From the cell containing the given text, extract its center point as [x, y] coordinate. 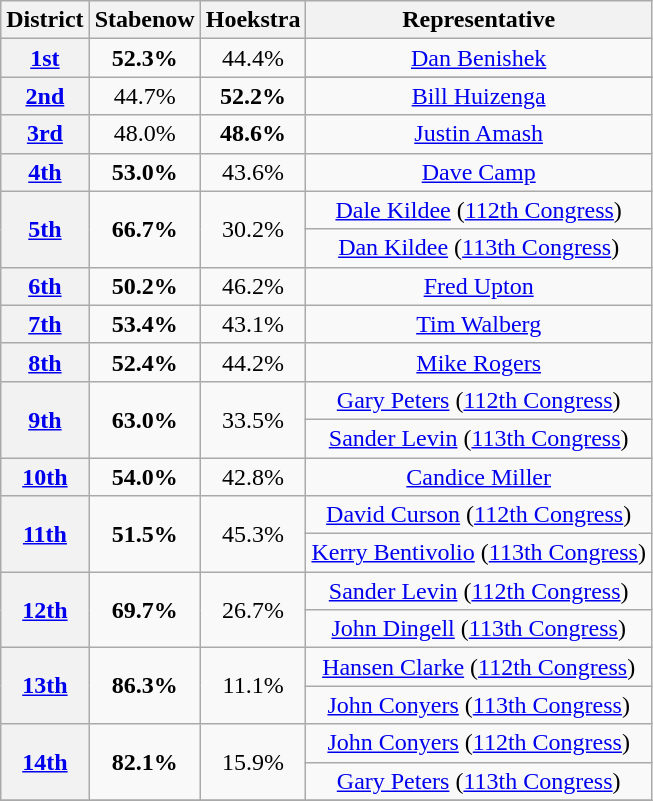
44.4% [253, 58]
13th [45, 686]
51.5% [144, 534]
44.7% [144, 96]
66.7% [144, 229]
John Conyers (112th Congress) [478, 743]
14th [45, 762]
Sander Levin (113th Congress) [478, 438]
Stabenow [144, 20]
52.4% [144, 362]
9th [45, 419]
46.2% [253, 286]
Sander Levin (112th Congress) [478, 591]
82.1% [144, 762]
53.4% [144, 324]
3rd [45, 134]
43.1% [253, 324]
Justin Amash [478, 134]
45.3% [253, 534]
86.3% [144, 686]
63.0% [144, 419]
52.3% [144, 58]
8th [45, 362]
52.2% [253, 96]
Kerry Bentivolio (113th Congress) [478, 553]
4th [45, 172]
David Curson (112th Congress) [478, 515]
48.0% [144, 134]
33.5% [253, 419]
48.6% [253, 134]
Mike Rogers [478, 362]
Hoekstra [253, 20]
11th [45, 534]
43.6% [253, 172]
6th [45, 286]
5th [45, 229]
Dan Benishek [478, 58]
50.2% [144, 286]
42.8% [253, 477]
10th [45, 477]
Fred Upton [478, 286]
Gary Peters (113th Congress) [478, 781]
District [45, 20]
Tim Walberg [478, 324]
Bill Huizenga [478, 96]
Dale Kildee (112th Congress) [478, 210]
69.7% [144, 610]
1st [45, 58]
John Conyers (113th Congress) [478, 705]
Gary Peters (112th Congress) [478, 400]
Representative [478, 20]
30.2% [253, 229]
Dave Camp [478, 172]
12th [45, 610]
54.0% [144, 477]
7th [45, 324]
11.1% [253, 686]
26.7% [253, 610]
15.9% [253, 762]
Candice Miller [478, 477]
Dan Kildee (113th Congress) [478, 248]
2nd [45, 96]
Hansen Clarke (112th Congress) [478, 667]
John Dingell (113th Congress) [478, 629]
53.0% [144, 172]
44.2% [253, 362]
